Capture the cell that displays the provided text and extract its (X, Y) central coordinate. 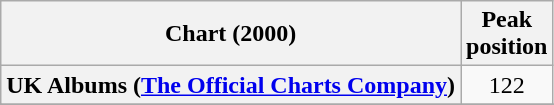
Peakposition (506, 34)
UK Albums (The Official Charts Company) (231, 85)
Chart (2000) (231, 34)
122 (506, 85)
